Determine the (x, y) coordinate at the center of the cell enclosing the given text.  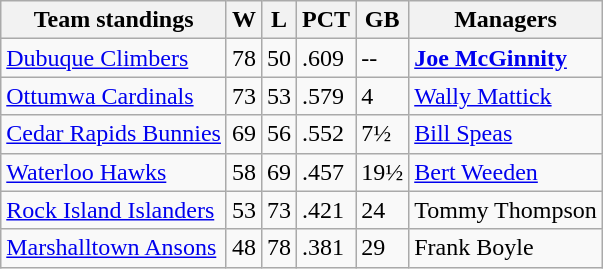
GB (382, 20)
48 (244, 248)
Bill Speas (506, 134)
Bert Weeden (506, 172)
.609 (326, 58)
.457 (326, 172)
Dubuque Climbers (114, 58)
Rock Island Islanders (114, 210)
.552 (326, 134)
Ottumwa Cardinals (114, 96)
Managers (506, 20)
Team standings (114, 20)
56 (280, 134)
58 (244, 172)
19½ (382, 172)
50 (280, 58)
.421 (326, 210)
Cedar Rapids Bunnies (114, 134)
Waterloo Hawks (114, 172)
.381 (326, 248)
4 (382, 96)
W (244, 20)
Marshalltown Ansons (114, 248)
Wally Mattick (506, 96)
Joe McGinnity (506, 58)
29 (382, 248)
.579 (326, 96)
L (280, 20)
Tommy Thompson (506, 210)
Frank Boyle (506, 248)
24 (382, 210)
7½ (382, 134)
PCT (326, 20)
-- (382, 58)
